Search for the cell housing the specified text and yield its (X, Y) center coordinate. 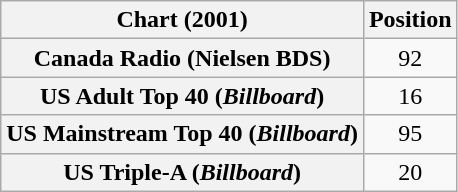
US Triple-A (Billboard) (182, 172)
Chart (2001) (182, 20)
US Mainstream Top 40 (Billboard) (182, 134)
Canada Radio (Nielsen BDS) (182, 58)
92 (410, 58)
16 (410, 96)
Position (410, 20)
95 (410, 134)
US Adult Top 40 (Billboard) (182, 96)
20 (410, 172)
